Determine the (X, Y) coordinate at the center of the cell enclosing the given text.  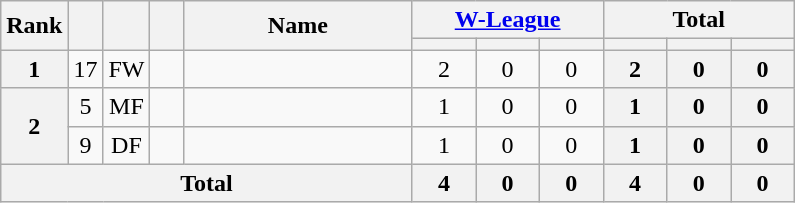
Rank (34, 26)
DF (126, 145)
5 (86, 107)
FW (126, 69)
Name (298, 26)
9 (86, 145)
W-League (508, 20)
MF (126, 107)
17 (86, 69)
